Identify which cell holds the provided text, then report its (X, Y) central coordinate. 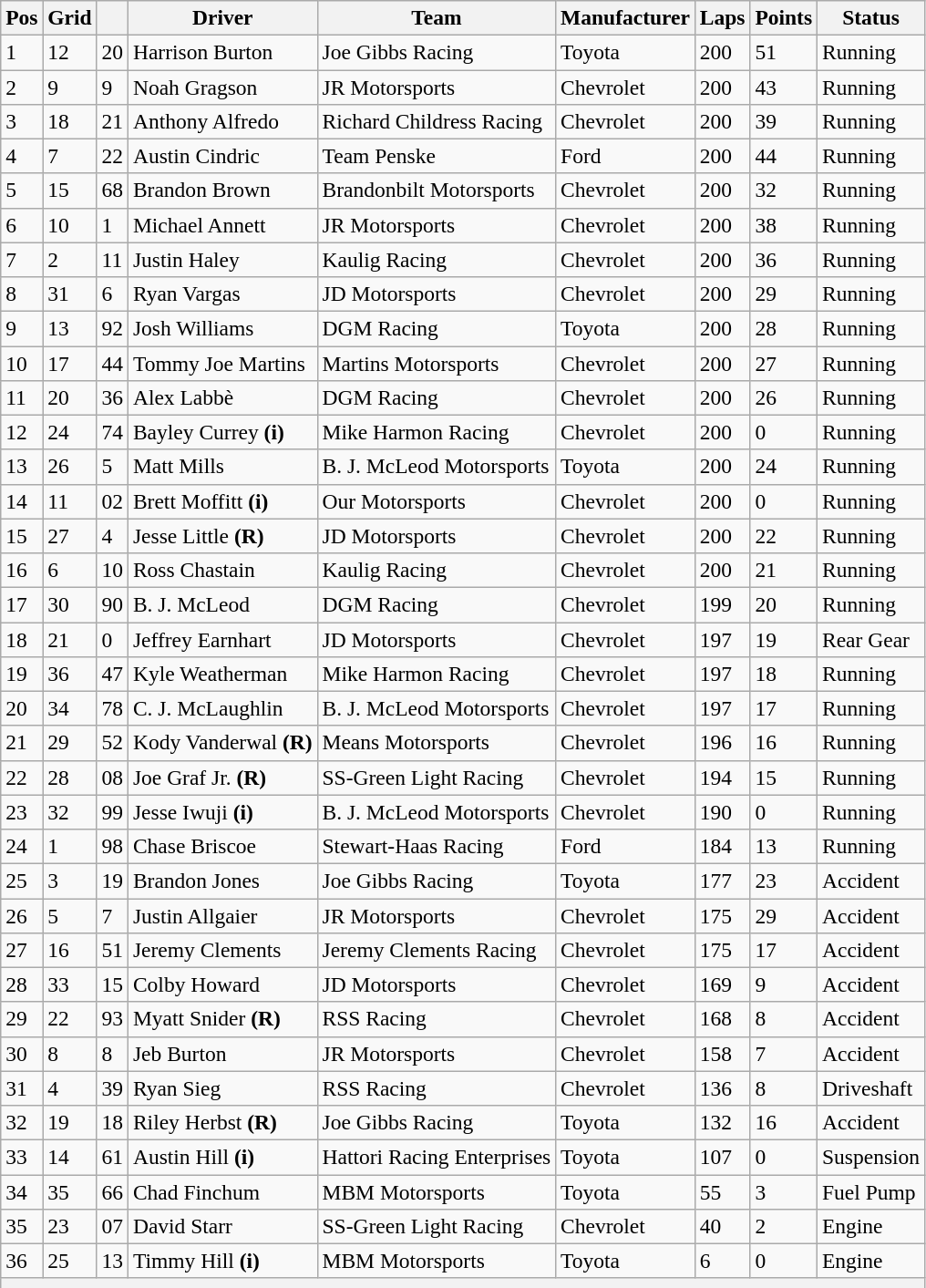
Noah Gragson (222, 87)
Manufacturer (625, 17)
Harrison Burton (222, 52)
B. J. McLeod (222, 604)
Martins Motorsports (437, 363)
132 (722, 1122)
Pos (22, 17)
Tommy Joe Martins (222, 363)
74 (112, 432)
Jeffrey Earnhart (222, 639)
66 (112, 1191)
136 (722, 1088)
Timmy Hill (i) (222, 1261)
Austin Hill (i) (222, 1157)
Ryan Vargas (222, 294)
Driver (222, 17)
158 (722, 1054)
Ross Chastain (222, 570)
90 (112, 604)
Chad Finchum (222, 1191)
Justin Allgaier (222, 915)
Justin Haley (222, 260)
Suspension (871, 1157)
C. J. McLaughlin (222, 708)
Colby Howard (222, 984)
David Starr (222, 1226)
40 (722, 1226)
Josh Williams (222, 328)
Grid (69, 17)
169 (722, 984)
Jesse Little (R) (222, 536)
Team (437, 17)
47 (112, 674)
93 (112, 1019)
199 (722, 604)
Driveshaft (871, 1088)
Austin Cindric (222, 156)
196 (722, 743)
194 (722, 778)
68 (112, 191)
08 (112, 778)
Our Motorsports (437, 501)
78 (112, 708)
Kyle Weatherman (222, 674)
Brandon Jones (222, 881)
07 (112, 1226)
Alex Labbè (222, 397)
Richard Childress Racing (437, 121)
Rear Gear (871, 639)
177 (722, 881)
Jesse Iwuji (i) (222, 812)
55 (722, 1191)
184 (722, 846)
02 (112, 501)
168 (722, 1019)
Michael Annett (222, 225)
Fuel Pump (871, 1191)
61 (112, 1157)
38 (784, 225)
92 (112, 328)
Means Motorsports (437, 743)
Laps (722, 17)
52 (112, 743)
Brett Moffitt (i) (222, 501)
Kody Vanderwal (R) (222, 743)
Team Penske (437, 156)
99 (112, 812)
Hattori Racing Enterprises (437, 1157)
Points (784, 17)
Jeremy Clements (222, 950)
Matt Mills (222, 467)
Brandonbilt Motorsports (437, 191)
Anthony Alfredo (222, 121)
Jeremy Clements Racing (437, 950)
98 (112, 846)
107 (722, 1157)
Jeb Burton (222, 1054)
Riley Herbst (R) (222, 1122)
Myatt Snider (R) (222, 1019)
43 (784, 87)
Ryan Sieg (222, 1088)
Stewart-Haas Racing (437, 846)
Chase Briscoe (222, 846)
Status (871, 17)
Brandon Brown (222, 191)
Bayley Currey (i) (222, 432)
Joe Graf Jr. (R) (222, 778)
190 (722, 812)
